For the text-containing cell, return its midpoint in [X, Y] coordinate format. 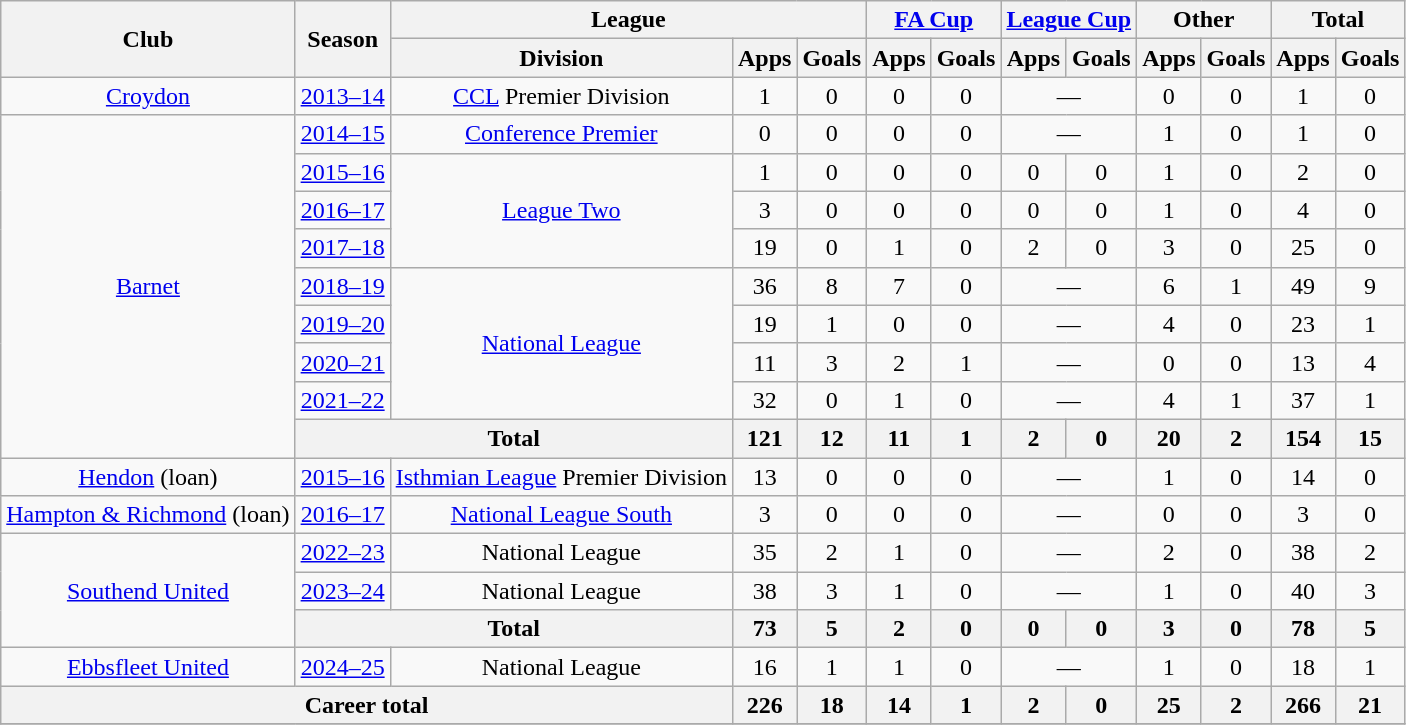
12 [832, 438]
League Cup [1069, 20]
Division [561, 58]
78 [1303, 629]
6 [1169, 286]
35 [764, 553]
National League South [561, 515]
Southend United [148, 591]
Hendon (loan) [148, 477]
FA Cup [934, 20]
2019–20 [342, 324]
37 [1303, 400]
2013–14 [342, 96]
8 [832, 286]
2020–21 [342, 362]
Barnet [148, 286]
2018–19 [342, 286]
49 [1303, 286]
2024–25 [342, 667]
League [628, 20]
2023–24 [342, 591]
2022–23 [342, 553]
Isthmian League Premier Division [561, 477]
23 [1303, 324]
2021–22 [342, 400]
154 [1303, 438]
Season [342, 39]
266 [1303, 705]
20 [1169, 438]
15 [1370, 438]
League Two [561, 210]
121 [764, 438]
Ebbsfleet United [148, 667]
21 [1370, 705]
Croydon [148, 96]
36 [764, 286]
9 [1370, 286]
2014–15 [342, 134]
73 [764, 629]
7 [899, 286]
Career total [367, 705]
CCL Premier Division [561, 96]
Other [1204, 20]
Hampton & Richmond (loan) [148, 515]
Club [148, 39]
32 [764, 400]
40 [1303, 591]
Conference Premier [561, 134]
16 [764, 667]
226 [764, 705]
2017–18 [342, 248]
